Extract the [x, y] coordinate from the center of the cell holding the provided text.  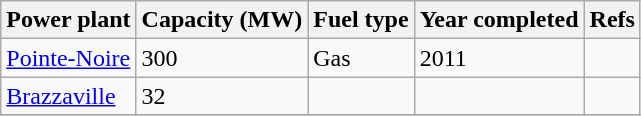
2011 [499, 58]
Pointe-Noire [68, 58]
Year completed [499, 20]
32 [222, 96]
Capacity (MW) [222, 20]
Refs [612, 20]
300 [222, 58]
Gas [361, 58]
Brazzaville [68, 96]
Fuel type [361, 20]
Power plant [68, 20]
